Locate the cell with the specified text and output its (x, y) center coordinate. 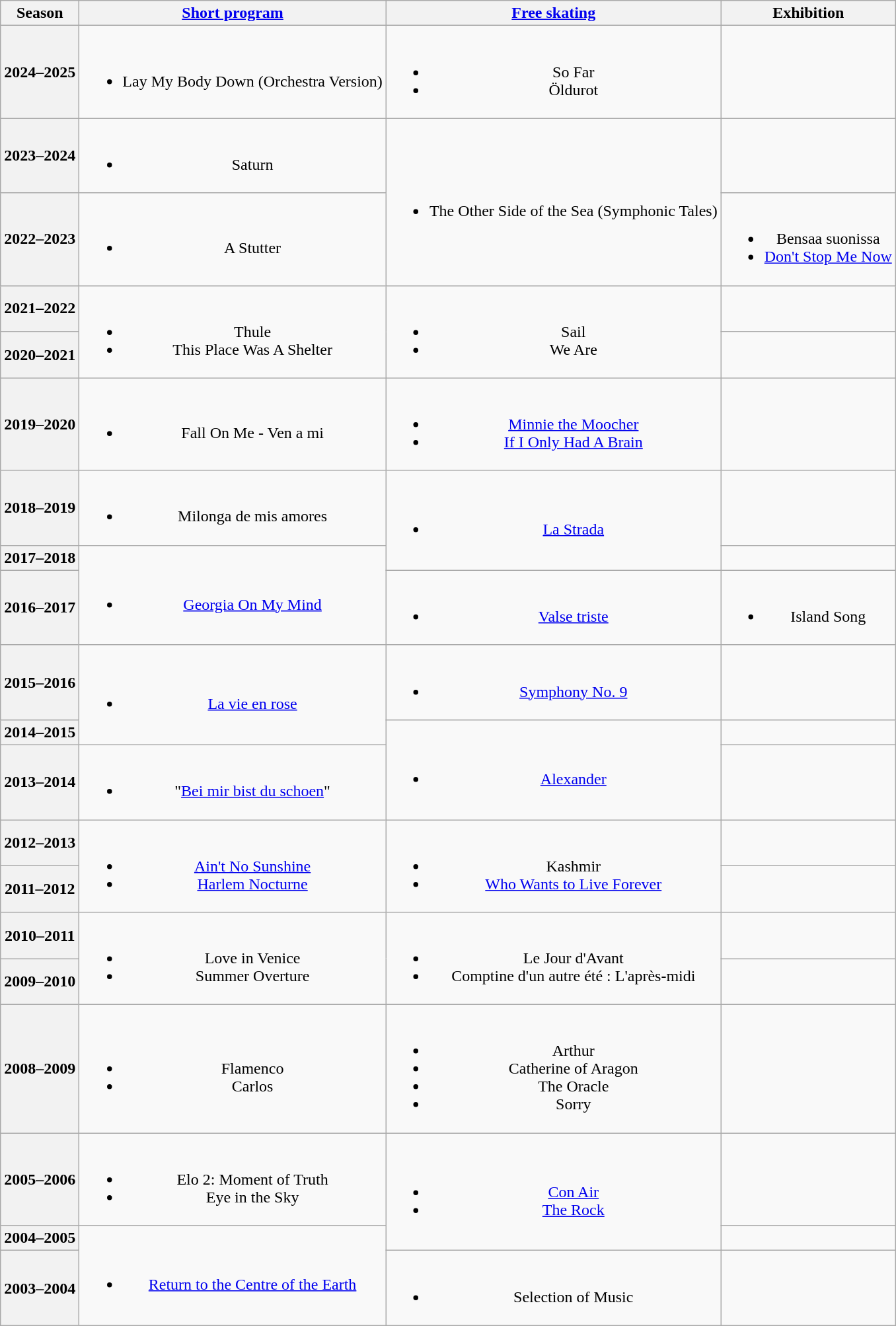
Sail We Are (554, 332)
2009–2010 (40, 982)
Symphony No. 9 (554, 682)
2003–2004 (40, 1288)
Island Song (808, 608)
2013–2014 (40, 782)
ArthurCatherine of AragonThe OracleSorry (554, 1069)
Love in Venice Summer Overture (233, 959)
Saturn (233, 156)
Valse triste (554, 608)
The Other Side of the Sea (Symphonic Tales) (554, 202)
Return to the Centre of the Earth (233, 1275)
Georgia On My Mind (233, 595)
Short program (233, 13)
2021–2022 (40, 309)
Fall On Me - Ven a mi (233, 424)
2005–2006 (40, 1179)
Thule This Place Was A Shelter (233, 332)
2008–2009 (40, 1069)
Exhibition (808, 13)
Bensaa suonissa Don't Stop Me Now (808, 239)
A Stutter (233, 239)
2018–2019 (40, 507)
2012–2013 (40, 842)
Season (40, 13)
2024–2025 (40, 72)
Selection of Music (554, 1288)
Elo 2: Moment of TruthEye in the Sky (233, 1179)
2020–2021 (40, 355)
La Strada (554, 521)
Alexander (554, 769)
Lay My Body Down (Orchestra Version) (233, 72)
Ain't No SunshineHarlem Nocturne (233, 866)
Milonga de mis amores (233, 507)
La vie en rose (233, 695)
2019–2020 (40, 424)
Flamenco Carlos (233, 1069)
Con Air The Rock (554, 1192)
2022–2023 (40, 239)
2017–2018 (40, 558)
2004–2005 (40, 1238)
Free skating (554, 13)
Minnie the MoocherIf I Only Had A Brain (554, 424)
2014–2015 (40, 732)
So Far Öldurot (554, 72)
2016–2017 (40, 608)
2015–2016 (40, 682)
2011–2012 (40, 889)
2010–2011 (40, 936)
"Bei mir bist du schoen" (233, 782)
2023–2024 (40, 156)
KashmirWho Wants to Live Forever (554, 866)
Le Jour d'AvantComptine d'un autre été : L'après-midi (554, 959)
